Search for the cell housing the specified text and yield its [x, y] center coordinate. 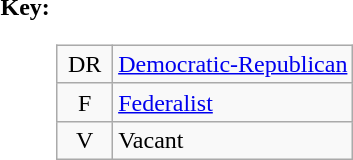
Federalist [233, 102]
F [85, 102]
Democratic-Republican [233, 64]
Vacant [233, 140]
V [85, 140]
DR [85, 64]
